Capture the cell that displays the provided text and extract its (x, y) central coordinate. 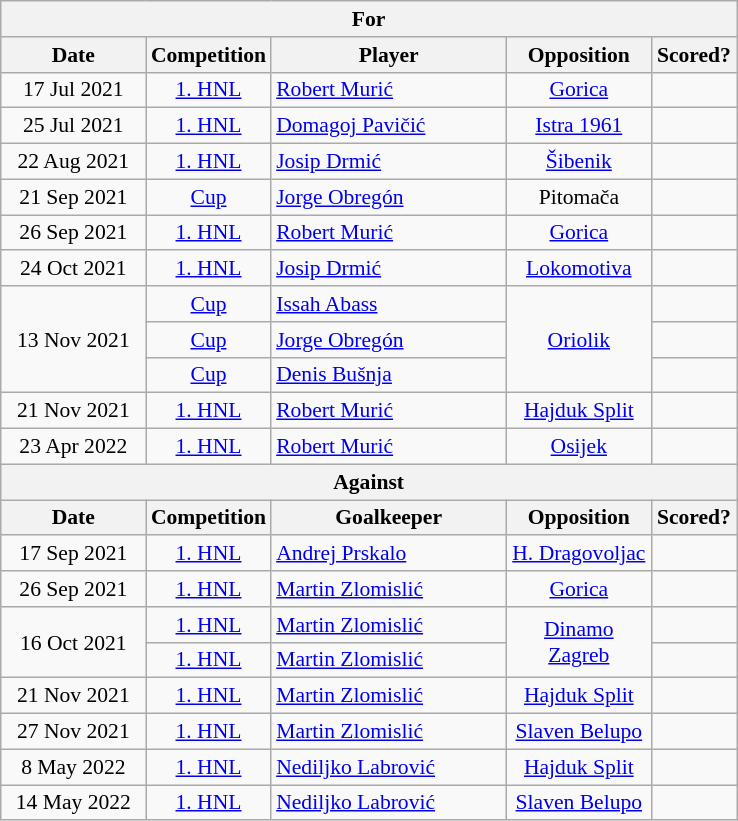
21 Sep 2021 (74, 197)
17 Jul 2021 (74, 90)
Šibenik (578, 162)
Andrej Prskalo (388, 554)
16 Oct 2021 (74, 642)
13 Nov 2021 (74, 340)
8 May 2022 (74, 767)
Player (388, 55)
Pitomača (578, 197)
17 Sep 2021 (74, 554)
Dinamo Zagreb (578, 642)
14 May 2022 (74, 803)
22 Aug 2021 (74, 162)
Domagoj Pavičić (388, 126)
Oriolik (578, 340)
Issah Abass (388, 304)
24 Oct 2021 (74, 269)
Goalkeeper (388, 518)
27 Nov 2021 (74, 732)
Istra 1961 (578, 126)
Against (369, 482)
Lokomotiva (578, 269)
Denis Bušnja (388, 375)
23 Apr 2022 (74, 447)
For (369, 19)
H. Dragovoljac (578, 554)
Osijek (578, 447)
25 Jul 2021 (74, 126)
